Output the (X, Y) coordinate of the center of the cell containing the given text.  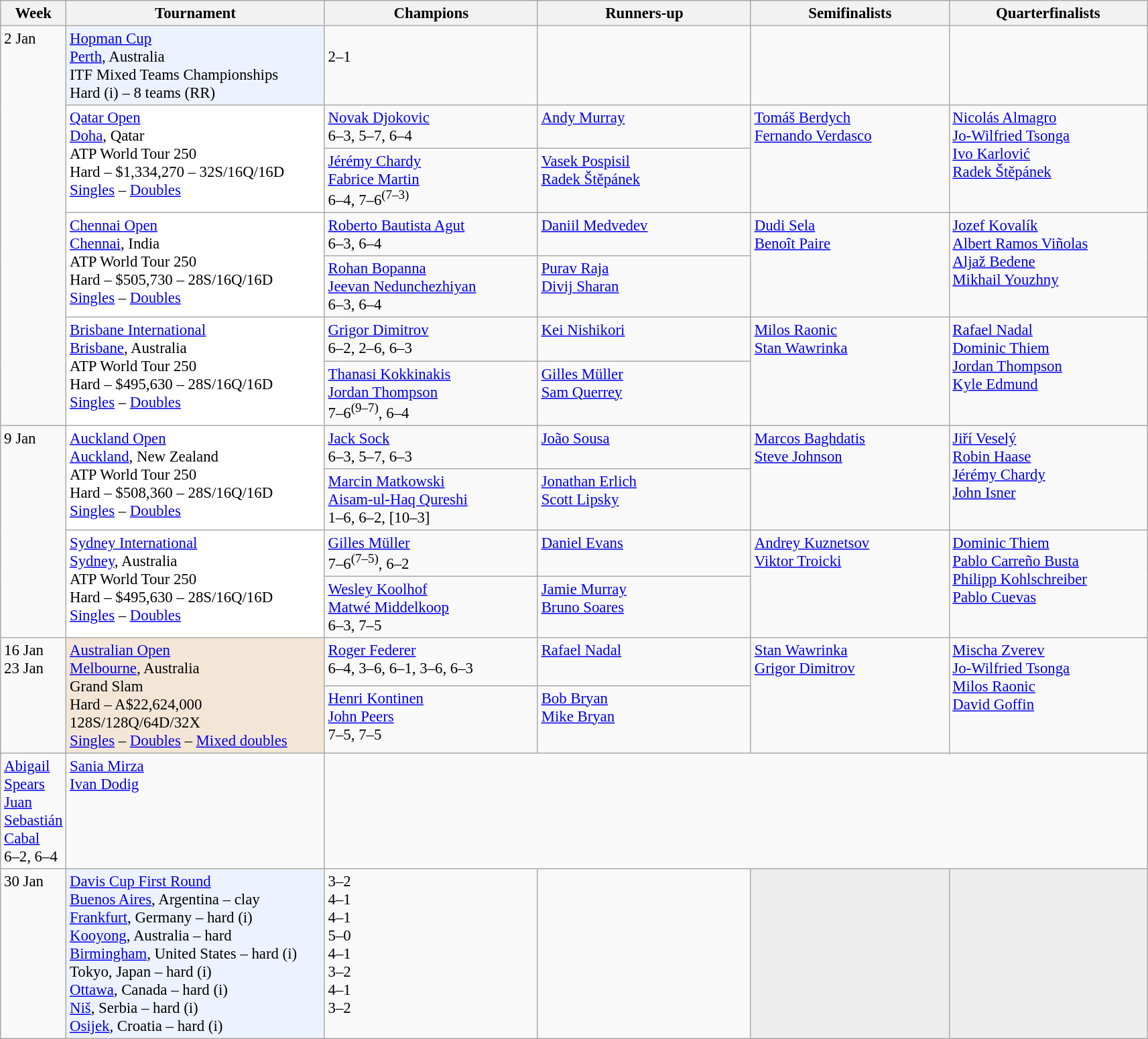
Bob Bryan Mike Bryan (644, 719)
Purav Raja Divij Sharan (644, 287)
Andrey Kuznetsov Viktor Troicki (850, 584)
30 Jan (34, 954)
16 Jan23 Jan (34, 695)
Week (34, 13)
Roberto Bautista Agut6–3, 6–4 (431, 234)
Rafael Nadal Dominic Thiem Jordan Thompson Kyle Edmund (1048, 371)
Gilles Müller Sam Querrey (644, 393)
Tournament (196, 13)
Andy Murray (644, 127)
Henri Kontinen John Peers7–5, 7–5 (431, 719)
3–2 4–1 4–1 5–0 4–1 3–2 4–1 3–2 (431, 954)
Sydney International Sydney, AustraliaATP World Tour 250Hard – $495,630 – 28S/16Q/16D Singles – Doubles (196, 584)
Tomáš Berdych Fernando Verdasco (850, 159)
Sania Mirza Ivan Dodig (196, 811)
Abigail Spears Juan Sebastián Cabal6–2, 6–4 (34, 811)
Rohan Bopanna Jeevan Nedunchezhiyan 6–3, 6–4 (431, 287)
Novak Djokovic6–3, 5–7, 6–4 (431, 127)
Jozef Kovalík Albert Ramos Viñolas Aljaž Bedene Mikhail Youzhny (1048, 265)
João Sousa (644, 447)
Champions (431, 13)
Marcin Matkowski Aisam-ul-Haq Qureshi 1–6, 6–2, [10–3] (431, 499)
Semifinalists (850, 13)
Dominic Thiem Pablo Carreño Busta Philipp Kohlschreiber Pablo Cuevas (1048, 584)
2–1 (431, 66)
Wesley Koolhof Matwé Middelkoop6–3, 7–5 (431, 607)
Jamie Murray Bruno Soares (644, 607)
2 Jan (34, 226)
Daniil Medvedev (644, 234)
Vasek Pospisil Radek Štěpánek (644, 181)
Jonathan Erlich Scott Lipsky (644, 499)
Chennai Open Chennai, IndiaATP World Tour 250Hard – $505,730 – 28S/16Q/16D Singles – Doubles (196, 265)
Rafael Nadal (644, 662)
9 Jan (34, 532)
Daniel Evans (644, 553)
Dudi Sela Benoît Paire (850, 265)
Mischa Zverev Jo-Wilfried Tsonga Milos Raonic David Goffin (1048, 695)
Brisbane International Brisbane, AustraliaATP World Tour 250Hard – $495,630 – 28S/16Q/16D Singles – Doubles (196, 371)
Jiří Veselý Robin Haase Jérémy Chardy John Isner (1048, 478)
Auckland Open Auckland, New Zealand ATP World Tour 250Hard – $508,360 – 28S/16Q/16D Singles – Doubles (196, 478)
Qatar Open Doha, QatarATP World Tour 250Hard – $1,334,270 – 32S/16Q/16D Singles – Doubles (196, 159)
Roger Federer6–4, 3–6, 6–1, 3–6, 6–3 (431, 662)
Quarterfinalists (1048, 13)
Runners-up (644, 13)
Stan Wawrinka Grigor Dimitrov (850, 695)
Hopman CupPerth, AustraliaITF Mixed Teams Championships Hard (i) – 8 teams (RR) (196, 66)
Grigor Dimitrov 6–2, 2–6, 6–3 (431, 339)
Thanasi Kokkinakis Jordan Thompson 7–6(9–7), 6–4 (431, 393)
Marcos Baghdatis Steve Johnson (850, 478)
Jack Sock6–3, 5–7, 6–3 (431, 447)
Australian Open Melbourne, AustraliaGrand SlamHard – A$22,624,000128S/128Q/64D/32X Singles – Doubles – Mixed doubles (196, 695)
Gilles Müller7–6(7–5), 6–2 (431, 553)
Nicolás Almagro Jo-Wilfried Tsonga Ivo Karlović Radek Štěpánek (1048, 159)
Jérémy Chardy Fabrice Martin6–4, 7–6(7–3) (431, 181)
Milos Raonic Stan Wawrinka (850, 371)
Kei Nishikori (644, 339)
